Locate the cell with the specified text and output its (X, Y) center coordinate. 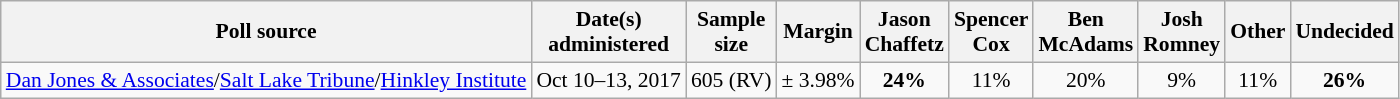
JasonChaffetz (904, 32)
SpencerCox (991, 32)
Oct 10–13, 2017 (608, 80)
24% (904, 80)
Dan Jones & Associates/Salt Lake Tribune/Hinkley Institute (266, 80)
Date(s)administered (608, 32)
26% (1344, 80)
Margin (818, 32)
JoshRomney (1182, 32)
BenMcAdams (1086, 32)
Undecided (1344, 32)
Poll source (266, 32)
9% (1182, 80)
Other (1258, 32)
605 (RV) (732, 80)
± 3.98% (818, 80)
20% (1086, 80)
Samplesize (732, 32)
